Identify which cell holds the provided text, then report its [x, y] central coordinate. 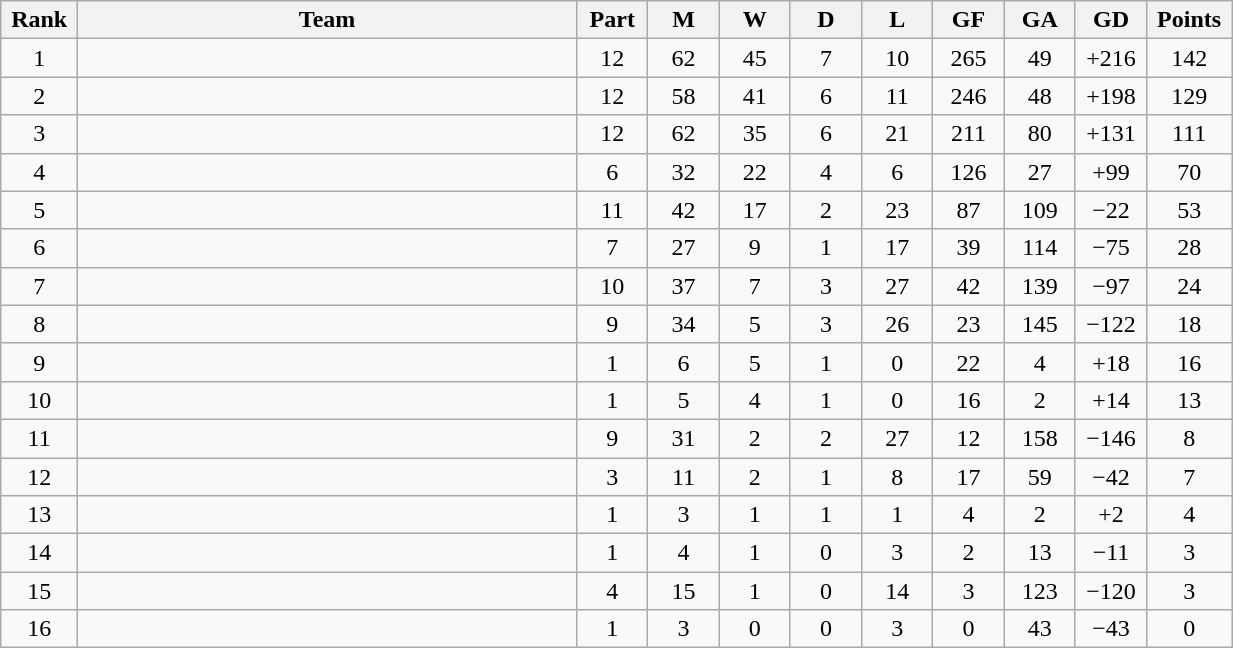
34 [684, 324]
Part [612, 20]
24 [1190, 286]
109 [1040, 210]
21 [898, 134]
26 [898, 324]
−22 [1110, 210]
L [898, 20]
48 [1040, 96]
−146 [1110, 438]
43 [1040, 629]
59 [1040, 477]
58 [684, 96]
+99 [1110, 172]
+131 [1110, 134]
Rank [40, 20]
18 [1190, 324]
145 [1040, 324]
142 [1190, 58]
87 [968, 210]
−97 [1110, 286]
D [826, 20]
111 [1190, 134]
37 [684, 286]
+198 [1110, 96]
45 [754, 58]
70 [1190, 172]
+14 [1110, 400]
80 [1040, 134]
+18 [1110, 362]
123 [1040, 591]
28 [1190, 248]
32 [684, 172]
39 [968, 248]
Team [328, 20]
+2 [1110, 515]
+216 [1110, 58]
W [754, 20]
265 [968, 58]
35 [754, 134]
49 [1040, 58]
Points [1190, 20]
31 [684, 438]
41 [754, 96]
GF [968, 20]
126 [968, 172]
GA [1040, 20]
−42 [1110, 477]
246 [968, 96]
−43 [1110, 629]
139 [1040, 286]
GD [1110, 20]
211 [968, 134]
M [684, 20]
−122 [1110, 324]
−120 [1110, 591]
114 [1040, 248]
53 [1190, 210]
158 [1040, 438]
−11 [1110, 553]
−75 [1110, 248]
129 [1190, 96]
